Search for the cell housing the specified text and yield its [X, Y] center coordinate. 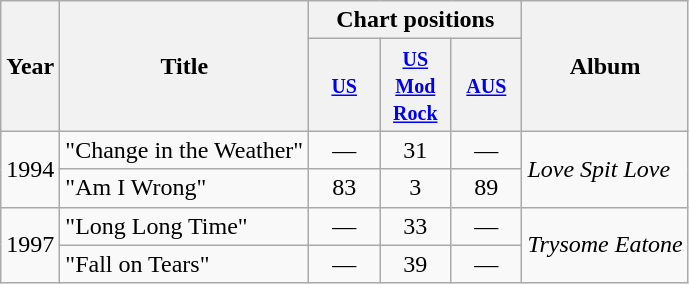
Title [184, 66]
89 [486, 188]
AUS [486, 85]
Chart positions [416, 20]
Trysome Eatone [605, 245]
33 [416, 226]
"Change in the Weather" [184, 150]
1997 [30, 245]
39 [416, 264]
"Long Long Time" [184, 226]
31 [416, 150]
3 [416, 188]
Year [30, 66]
US Mod Rock [416, 85]
"Fall on Tears" [184, 264]
Love Spit Love [605, 169]
"Am I Wrong" [184, 188]
US [344, 85]
83 [344, 188]
1994 [30, 169]
Album [605, 66]
